Scan for the cell matching the given text and deliver its (x, y) coordinate at center. 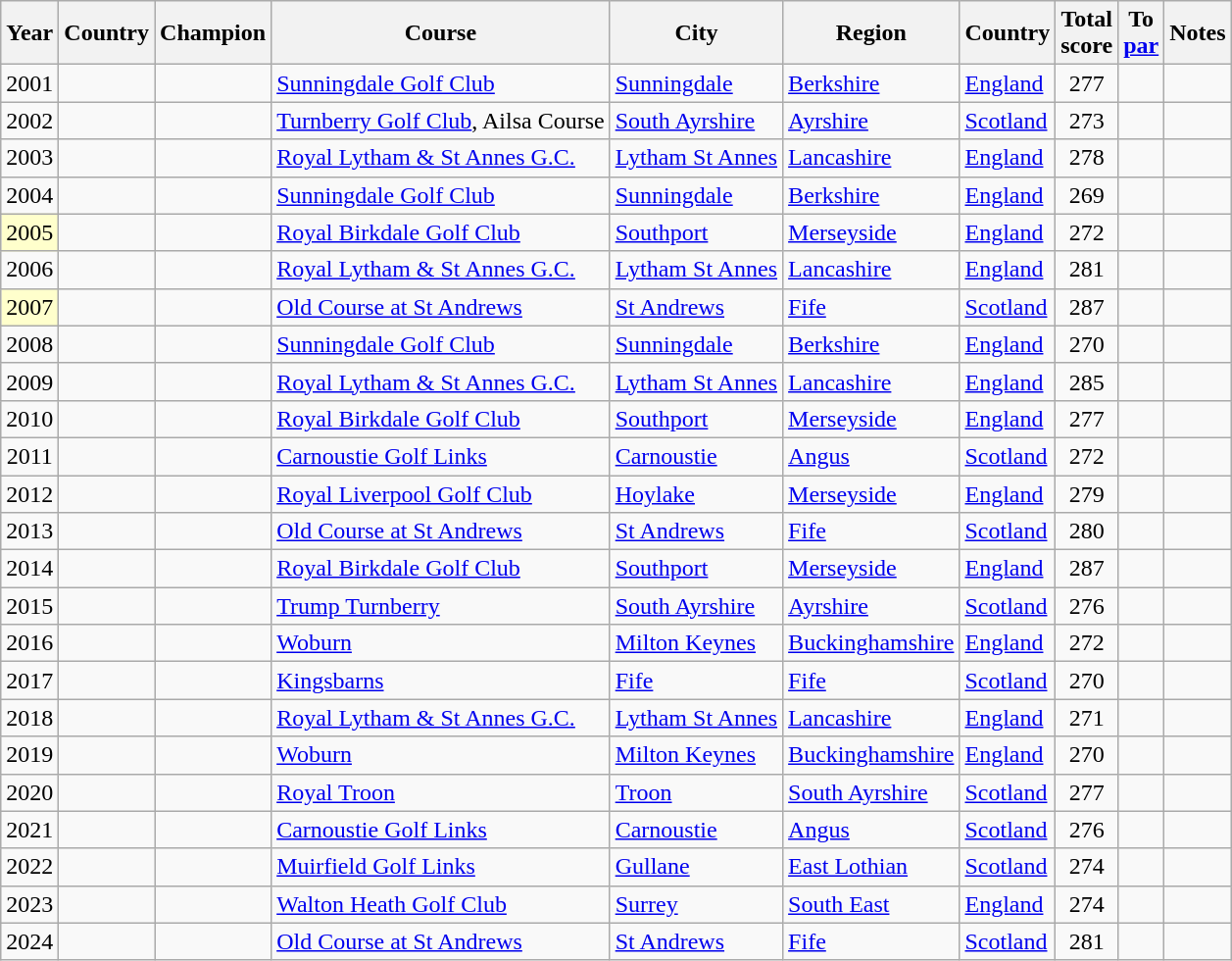
East Lothian (871, 867)
2021 (29, 830)
2010 (29, 419)
Kingsbarns (441, 681)
Totalscore (1087, 33)
2013 (29, 531)
2024 (29, 941)
Walton Heath Golf Club (441, 904)
Year (29, 33)
285 (1087, 381)
279 (1087, 493)
2020 (29, 792)
South East (871, 904)
2004 (29, 195)
2006 (29, 270)
280 (1087, 531)
Champion (214, 33)
273 (1087, 121)
2011 (29, 456)
Gullane (696, 867)
Topar (1141, 33)
2009 (29, 381)
Troon (696, 792)
2017 (29, 681)
2005 (29, 232)
2015 (29, 606)
2007 (29, 307)
Surrey (696, 904)
2012 (29, 493)
269 (1087, 195)
Hoylake (696, 493)
2008 (29, 344)
2014 (29, 569)
Region (871, 33)
Royal Liverpool Golf Club (441, 493)
Course (441, 33)
278 (1087, 158)
Trump Turnberry (441, 606)
2003 (29, 158)
2001 (29, 83)
Muirfield Golf Links (441, 867)
2019 (29, 755)
City (696, 33)
2016 (29, 643)
271 (1087, 718)
Notes (1198, 33)
2002 (29, 121)
2022 (29, 867)
Turnberry Golf Club, Ailsa Course (441, 121)
2023 (29, 904)
2018 (29, 718)
Royal Troon (441, 792)
